Determine the (X, Y) coordinate at the center of the cell enclosing the given text.  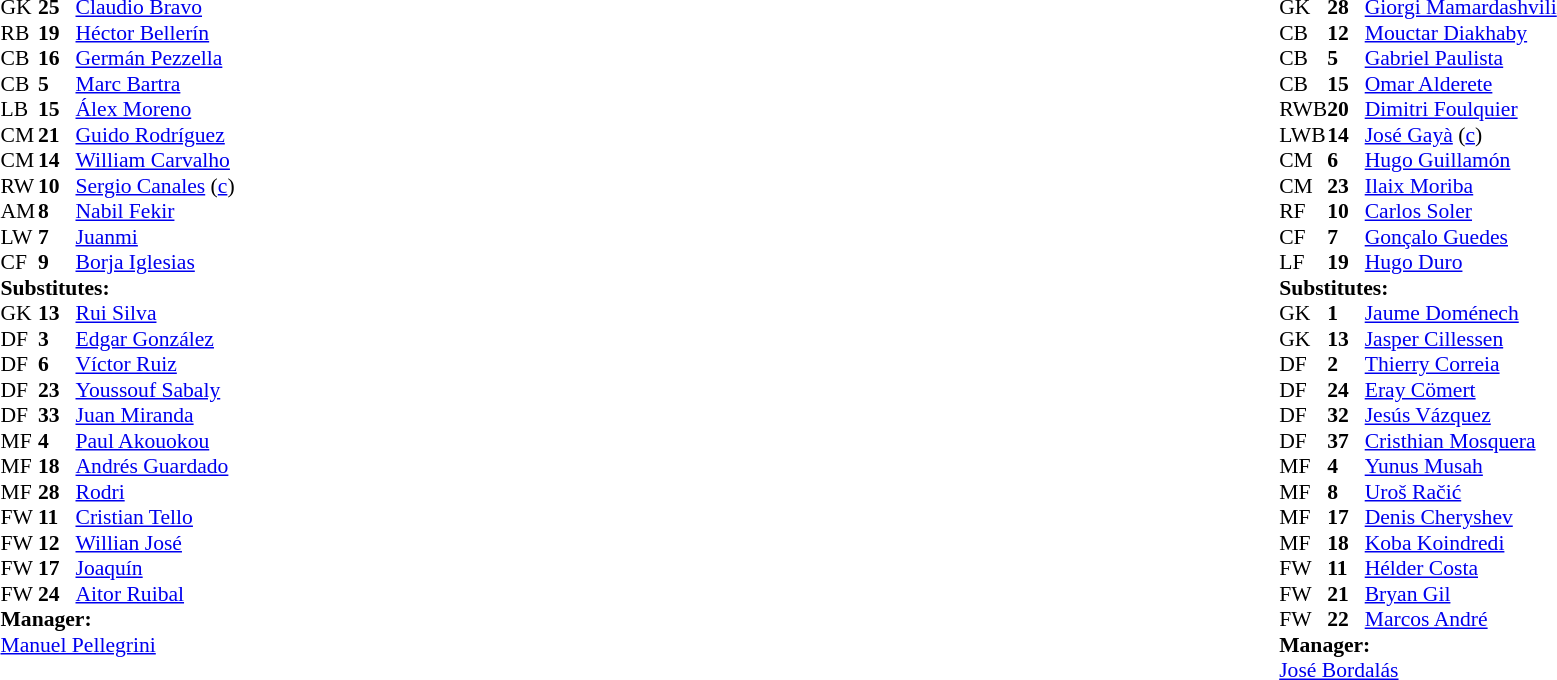
Marcos André (1461, 619)
RW (19, 186)
Jesús Vázquez (1461, 415)
Omar Alderete (1461, 84)
RWB (1303, 109)
32 (1346, 415)
Aitor Ruibal (156, 594)
Hélder Costa (1461, 569)
Juan Miranda (156, 415)
Víctor Ruiz (156, 365)
LW (19, 237)
LWB (1303, 135)
Ilaix Moriba (1461, 186)
Jaume Doménech (1461, 313)
Rui Silva (156, 313)
3 (57, 339)
Hugo Guillamón (1461, 161)
33 (57, 415)
9 (57, 263)
Eray Cömert (1461, 390)
28 (57, 492)
Manuel Pellegrini (117, 645)
Gonçalo Guedes (1461, 237)
Héctor Bellerín (156, 33)
AM (19, 211)
Cristhian Mosquera (1461, 441)
Marc Bartra (156, 84)
Koba Koindredi (1461, 543)
Hugo Duro (1461, 263)
Mouctar Diakhaby (1461, 33)
Joaquín (156, 569)
Cristian Tello (156, 517)
Sergio Canales (c) (156, 186)
Thierry Correia (1461, 365)
16 (57, 59)
2 (1346, 365)
Willian José (156, 543)
Gabriel Paulista (1461, 59)
Yunus Musah (1461, 467)
LF (1303, 263)
Borja Iglesias (156, 263)
LB (19, 109)
Uroš Račić (1461, 492)
William Carvalho (156, 161)
22 (1346, 619)
Dimitri Foulquier (1461, 109)
Álex Moreno (156, 109)
RF (1303, 211)
Rodri (156, 492)
Jasper Cillessen (1461, 339)
Carlos Soler (1461, 211)
Juanmi (156, 237)
Youssouf Sabaly (156, 390)
Nabil Fekir (156, 211)
20 (1346, 109)
1 (1346, 313)
Andrés Guardado (156, 467)
RB (19, 33)
37 (1346, 441)
Germán Pezzella (156, 59)
Bryan Gil (1461, 594)
Denis Cheryshev (1461, 517)
José Gayà (c) (1461, 135)
Edgar González (156, 339)
Guido Rodríguez (156, 135)
Paul Akouokou (156, 441)
